Return (x, y) of the center of cell containing provided text 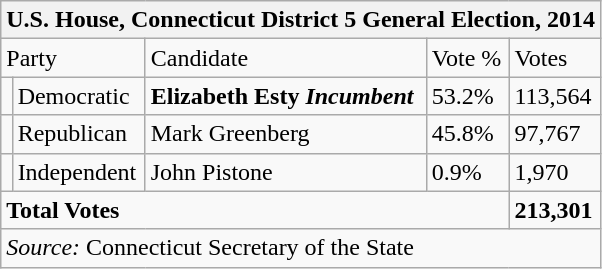
Independent (78, 172)
113,564 (554, 96)
Republican (78, 134)
Votes (554, 58)
Total Votes (255, 210)
1,970 (554, 172)
0.9% (468, 172)
Candidate (286, 58)
Democratic (78, 96)
John Pistone (286, 172)
Vote % (468, 58)
U.S. House, Connecticut District 5 General Election, 2014 (301, 20)
45.8% (468, 134)
Mark Greenberg (286, 134)
Elizabeth Esty Incumbent (286, 96)
Party (73, 58)
213,301 (554, 210)
53.2% (468, 96)
Source: Connecticut Secretary of the State (301, 248)
97,767 (554, 134)
